Identify which cell holds the provided text, then report its [x, y] central coordinate. 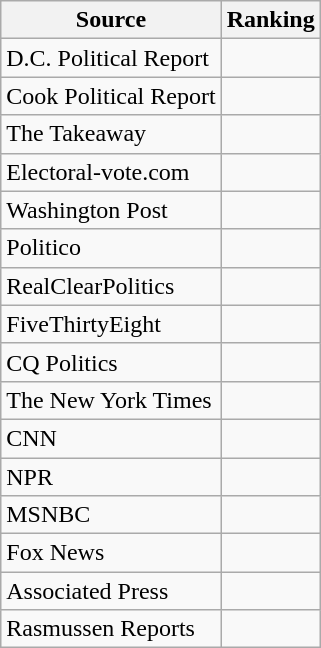
MSNBC [111, 515]
RealClearPolitics [111, 286]
The New York Times [111, 400]
Associated Press [111, 591]
Politico [111, 248]
Ranking [270, 20]
FiveThirtyEight [111, 324]
Cook Political Report [111, 96]
NPR [111, 477]
The Takeaway [111, 134]
CNN [111, 438]
Rasmussen Reports [111, 629]
Washington Post [111, 210]
CQ Politics [111, 362]
Source [111, 20]
D.C. Political Report [111, 58]
Electoral-vote.com [111, 172]
Fox News [111, 553]
